Output the [X, Y] coordinate of the center of the cell containing the given text.  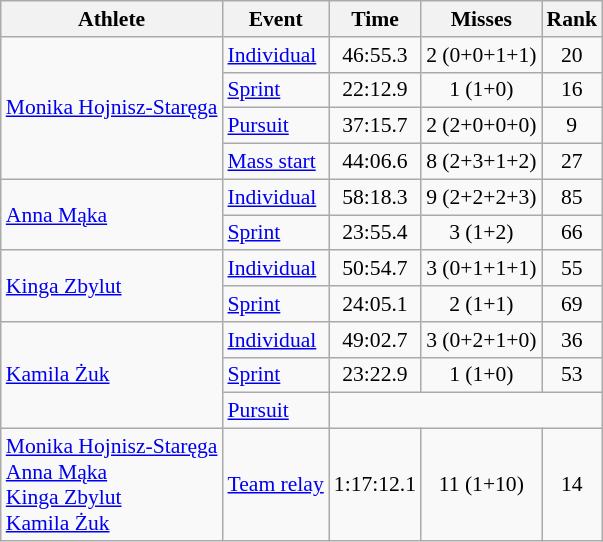
46:55.3 [375, 55]
49:02.7 [375, 340]
Athlete [112, 19]
66 [572, 233]
22:12.9 [375, 90]
Rank [572, 19]
9 [572, 126]
Kinga Zbylut [112, 286]
50:54.7 [375, 269]
Monika Hojnisz-Staręga [112, 108]
85 [572, 197]
9 (2+2+2+3) [481, 197]
Anna Mąka [112, 214]
2 (2+0+0+0) [481, 126]
Kamila Żuk [112, 376]
Time [375, 19]
14 [572, 485]
37:15.7 [375, 126]
Mass start [275, 162]
20 [572, 55]
Monika Hojnisz-StaręgaAnna MąkaKinga ZbylutKamila Żuk [112, 485]
2 (0+0+1+1) [481, 55]
1:17:12.1 [375, 485]
23:55.4 [375, 233]
3 (0+1+1+1) [481, 269]
24:05.1 [375, 304]
3 (1+2) [481, 233]
Misses [481, 19]
55 [572, 269]
3 (0+2+1+0) [481, 340]
36 [572, 340]
44:06.6 [375, 162]
69 [572, 304]
16 [572, 90]
Event [275, 19]
11 (1+10) [481, 485]
58:18.3 [375, 197]
8 (2+3+1+2) [481, 162]
53 [572, 375]
27 [572, 162]
2 (1+1) [481, 304]
23:22.9 [375, 375]
Team relay [275, 485]
